Locate the cell with the specified text and output its (x, y) center coordinate. 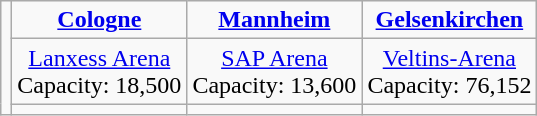
Cologne (100, 20)
Veltins-ArenaCapacity: 76,152 (450, 72)
Gelsenkirchen (450, 20)
SAP ArenaCapacity: 13,600 (274, 72)
Mannheim (274, 20)
Lanxess ArenaCapacity: 18,500 (100, 72)
